Extract the [x, y] coordinate from the center of the cell holding the provided text.  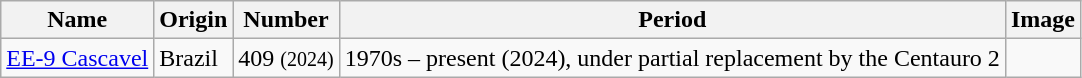
Number [286, 20]
409 (2024) [286, 58]
EE-9 Cascavel [78, 58]
Image [1042, 20]
1970s – present (2024), under partial replacement by the Centauro 2 [672, 58]
Period [672, 20]
Origin [194, 20]
Name [78, 20]
Brazil [194, 58]
